Locate the cell with the specified text and output its (X, Y) center coordinate. 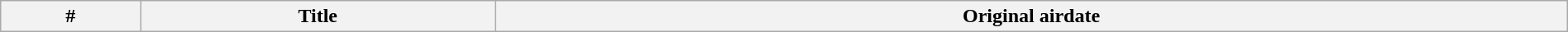
Original airdate (1031, 16)
# (71, 16)
Title (318, 16)
